Find where the given text appears and provide that cell's center as [X, Y] coordinate. 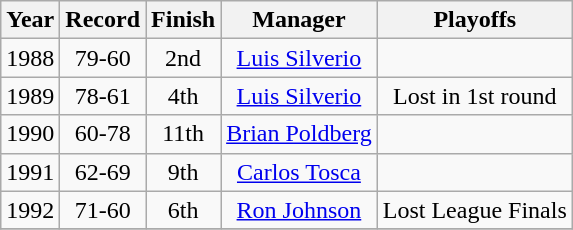
Lost in 1st round [474, 96]
Playoffs [474, 20]
9th [184, 172]
11th [184, 134]
1991 [30, 172]
1990 [30, 134]
1988 [30, 58]
6th [184, 210]
Manager [300, 20]
Lost League Finals [474, 210]
79-60 [103, 58]
4th [184, 96]
Brian Poldberg [300, 134]
1992 [30, 210]
71-60 [103, 210]
2nd [184, 58]
Ron Johnson [300, 210]
Carlos Tosca [300, 172]
60-78 [103, 134]
1989 [30, 96]
Year [30, 20]
Finish [184, 20]
Record [103, 20]
78-61 [103, 96]
62-69 [103, 172]
